Scan for the cell matching the given text and deliver its [x, y] coordinate at center. 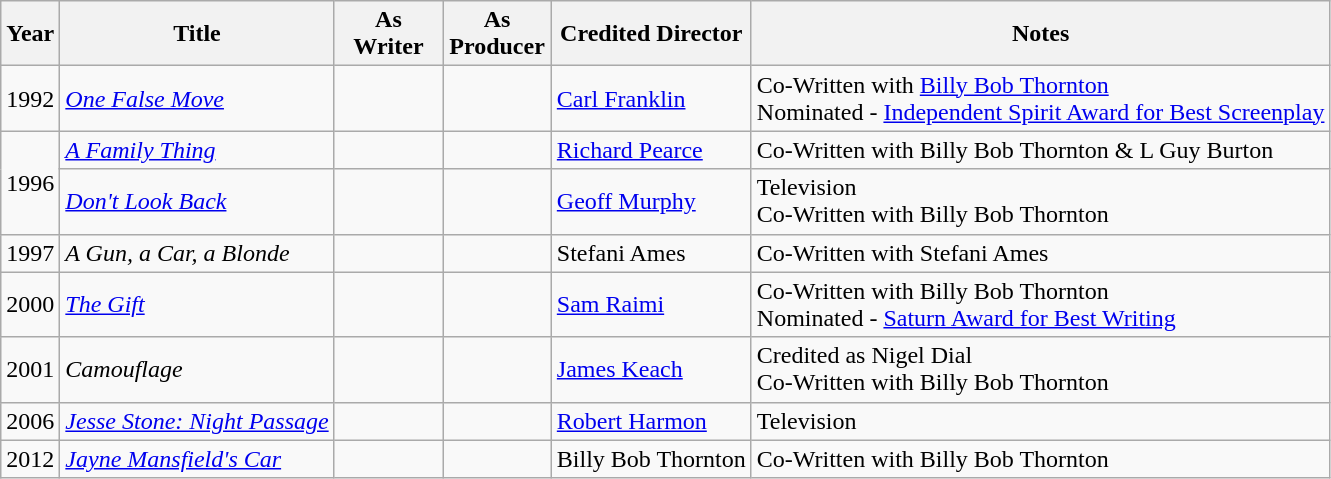
Co-Written with Billy Bob Thornton [1040, 459]
Geoff Murphy [651, 202]
As Writer [388, 34]
Television [1040, 421]
1992 [30, 98]
Camouflage [197, 370]
2006 [30, 421]
A Gun, a Car, a Blonde [197, 253]
One False Move [197, 98]
Year [30, 34]
TelevisionCo-Written with Billy Bob Thornton [1040, 202]
As Producer [498, 34]
Richard Pearce [651, 150]
Co-Written with Billy Bob ThorntonNominated - Independent Spirit Award for Best Screenplay [1040, 98]
Co-Written with Billy Bob Thornton & L Guy Burton [1040, 150]
Don't Look Back [197, 202]
2001 [30, 370]
Credited Director [651, 34]
Jayne Mansfield's Car [197, 459]
Jesse Stone: Night Passage [197, 421]
The Gift [197, 304]
Billy Bob Thornton [651, 459]
A Family Thing [197, 150]
2000 [30, 304]
Sam Raimi [651, 304]
Credited as Nigel DialCo-Written with Billy Bob Thornton [1040, 370]
Title [197, 34]
Carl Franklin [651, 98]
Stefani Ames [651, 253]
Robert Harmon [651, 421]
1996 [30, 182]
Notes [1040, 34]
Co-Written with Stefani Ames [1040, 253]
James Keach [651, 370]
2012 [30, 459]
1997 [30, 253]
Co-Written with Billy Bob ThorntonNominated - Saturn Award for Best Writing [1040, 304]
